Output the [X, Y] coordinate of the center of the cell containing the given text.  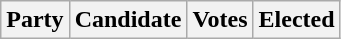
Candidate [128, 20]
Party [35, 20]
Votes [220, 20]
Elected [296, 20]
